Return (X, Y) of the center of cell containing provided text 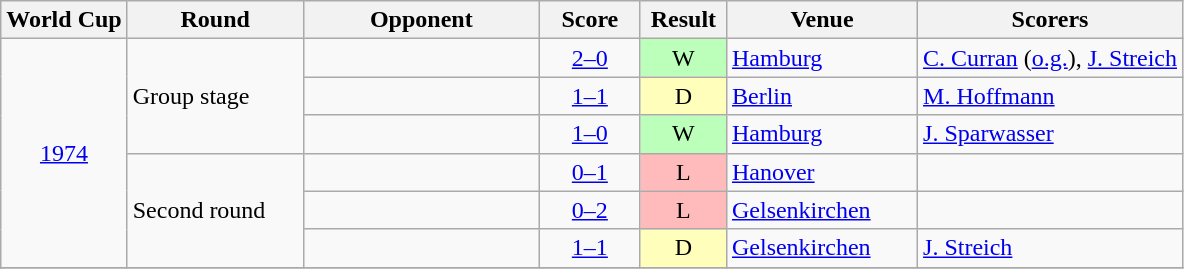
1974 (64, 153)
Opponent (421, 20)
Score (590, 20)
0–2 (590, 210)
World Cup (64, 20)
J. Sparwasser (1050, 134)
1–0 (590, 134)
2–0 (590, 58)
Group stage (215, 96)
Second round (215, 210)
Hanover (822, 172)
Venue (822, 20)
Round (215, 20)
J. Streich (1050, 248)
Scorers (1050, 20)
Result (683, 20)
Berlin (822, 96)
M. Hoffmann (1050, 96)
C. Curran (o.g.), J. Streich (1050, 58)
0–1 (590, 172)
